Determine the (X, Y) coordinate at the center of the cell enclosing the given text.  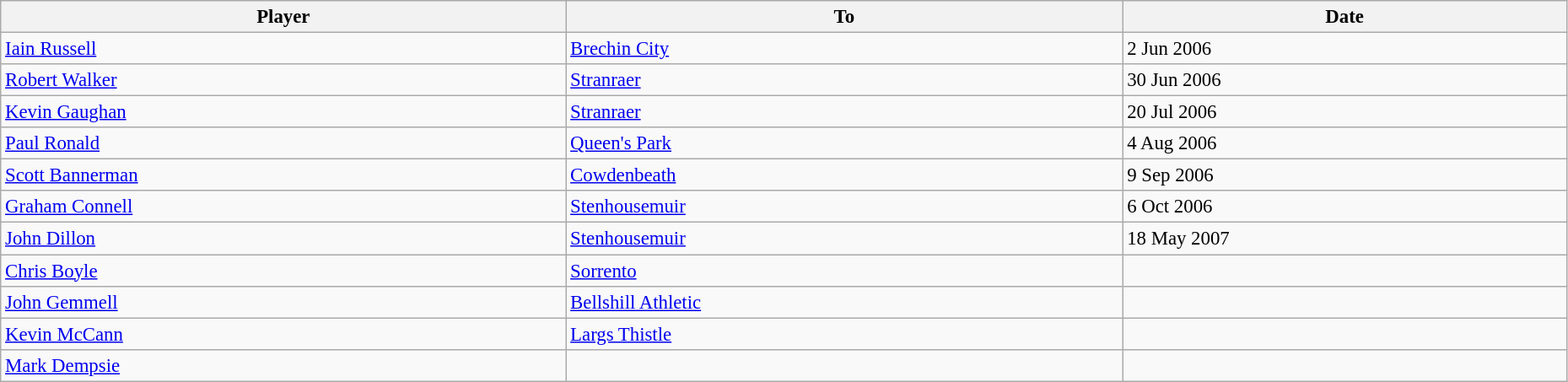
Kevin Gaughan (283, 112)
9 Sep 2006 (1344, 175)
Iain Russell (283, 49)
Kevin McCann (283, 334)
18 May 2007 (1344, 239)
Cowdenbeath (844, 175)
Graham Connell (283, 207)
Largs Thistle (844, 334)
John Dillon (283, 239)
To (844, 17)
Brechin City (844, 49)
Chris Boyle (283, 271)
Bellshill Athletic (844, 302)
Mark Dempsie (283, 365)
Paul Ronald (283, 143)
4 Aug 2006 (1344, 143)
2 Jun 2006 (1344, 49)
Date (1344, 17)
Queen's Park (844, 143)
Scott Bannerman (283, 175)
Sorrento (844, 271)
6 Oct 2006 (1344, 207)
John Gemmell (283, 302)
30 Jun 2006 (1344, 80)
Robert Walker (283, 80)
Player (283, 17)
20 Jul 2006 (1344, 112)
